Return (x, y) of the center of cell containing provided text 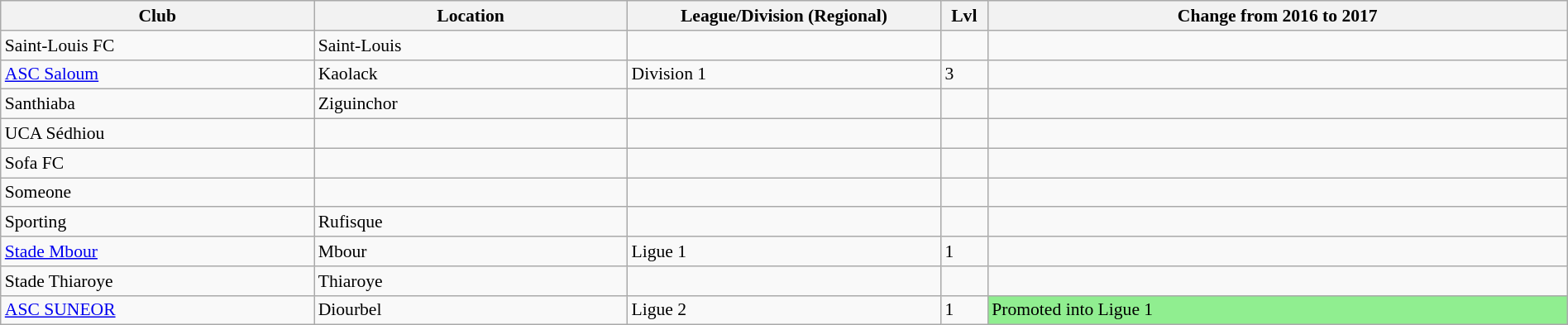
Sofa FC (157, 163)
Diourbel (471, 310)
Club (157, 16)
League/Division (Regional) (784, 16)
Promoted into Ligue 1 (1277, 310)
Someone (157, 193)
Santhiaba (157, 104)
Saint-Louis (471, 45)
3 (964, 74)
Saint-Louis FC (157, 45)
Location (471, 16)
Stade Thiaroye (157, 281)
Division 1 (784, 74)
Thiaroye (471, 281)
Ligue 2 (784, 310)
Rufisque (471, 222)
Mbour (471, 251)
UCA Sédhiou (157, 134)
Ligue 1 (784, 251)
Change from 2016 to 2017 (1277, 16)
Lvl (964, 16)
Stade Mbour (157, 251)
ASC Saloum (157, 74)
ASC SUNEOR (157, 310)
Ziguinchor (471, 104)
Sporting (157, 222)
Kaolack (471, 74)
